Detect which cell encompasses the target text, then output its (X, Y) center coordinate. 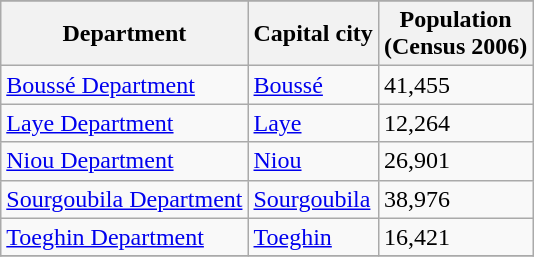
41,455 (455, 85)
Sourgoubila (313, 199)
Laye (313, 123)
Toeghin (313, 237)
Laye Department (124, 123)
Niou Department (124, 161)
Sourgoubila Department (124, 199)
Department (124, 34)
Capital city (313, 34)
Niou (313, 161)
Boussé Department (124, 85)
12,264 (455, 123)
16,421 (455, 237)
Population (Census 2006) (455, 34)
Toeghin Department (124, 237)
26,901 (455, 161)
38,976 (455, 199)
Boussé (313, 85)
